Detect which cell encompasses the target text, then output its [X, Y] center coordinate. 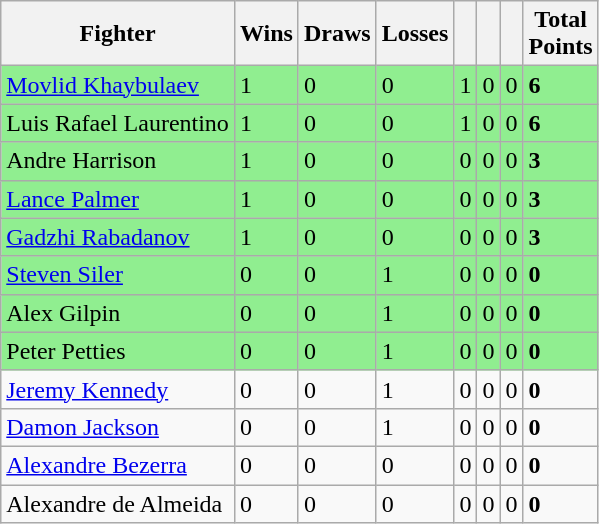
Damon Jackson [118, 427]
Alexandre Bezerra [118, 465]
Total Points [560, 34]
Peter Petties [118, 351]
Luis Rafael Laurentino [118, 123]
Andre Harrison [118, 161]
Fighter [118, 34]
Wins [266, 34]
Steven Siler [118, 275]
Alexandre de Almeida [118, 503]
Losses [415, 34]
Jeremy Kennedy [118, 389]
Movlid Khaybulaev [118, 85]
Draws [337, 34]
Gadzhi Rabadanov [118, 237]
Lance Palmer [118, 199]
Alex Gilpin [118, 313]
